Return [x, y] of the center of cell containing provided text 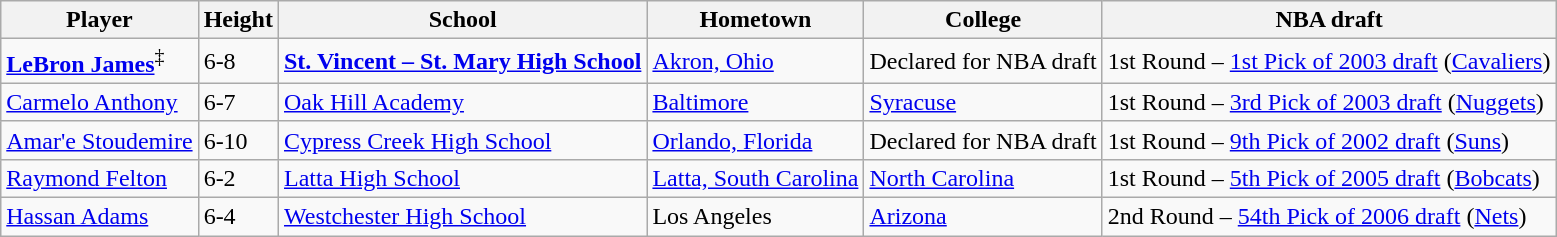
Orlando, Florida [756, 140]
Oak Hill Academy [462, 102]
Cypress Creek High School [462, 140]
2nd Round – 54th Pick of 2006 draft (Nets) [1329, 217]
6-7 [238, 102]
St. Vincent – St. Mary High School [462, 62]
Amar'e Stoudemire [100, 140]
Hometown [756, 20]
LeBron James‡ [100, 62]
1st Round – 3rd Pick of 2003 draft (Nuggets) [1329, 102]
North Carolina [983, 178]
Los Angeles [756, 217]
Carmelo Anthony [100, 102]
Latta, South Carolina [756, 178]
6-10 [238, 140]
College [983, 20]
Syracuse [983, 102]
1st Round – 1st Pick of 2003 draft (Cavaliers) [1329, 62]
Baltimore [756, 102]
Westchester High School [462, 217]
6-8 [238, 62]
Arizona [983, 217]
School [462, 20]
Player [100, 20]
Hassan Adams [100, 217]
Height [238, 20]
6-2 [238, 178]
Raymond Felton [100, 178]
NBA draft [1329, 20]
1st Round – 9th Pick of 2002 draft (Suns) [1329, 140]
Akron, Ohio [756, 62]
6-4 [238, 217]
Latta High School [462, 178]
1st Round – 5th Pick of 2005 draft (Bobcats) [1329, 178]
